Scan for the cell matching the given text and deliver its (x, y) coordinate at center. 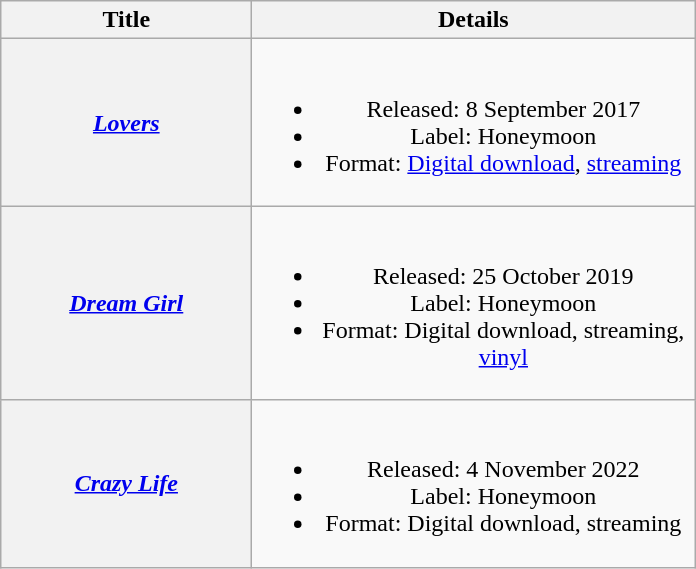
Dream Girl (126, 303)
Title (126, 20)
Crazy Life (126, 484)
Lovers (126, 122)
Released: 25 October 2019Label: HoneymoonFormat: Digital download, streaming, vinyl (474, 303)
Released: 8 September 2017Label: HoneymoonFormat: Digital download, streaming (474, 122)
Released: 4 November 2022Label: HoneymoonFormat: Digital download, streaming (474, 484)
Details (474, 20)
